Detect which cell encompasses the target text, then output its (X, Y) center coordinate. 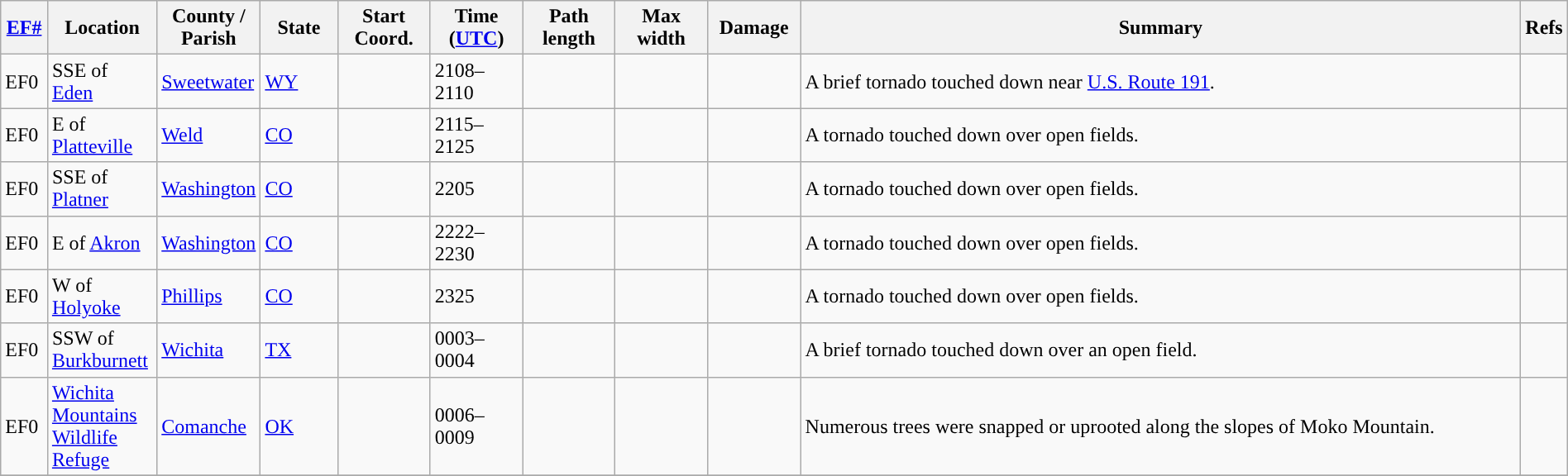
TX (299, 350)
E of Akron (102, 243)
State (299, 28)
0003–0004 (476, 350)
2108–2110 (476, 81)
SSE of Eden (102, 81)
0006–0009 (476, 426)
2115–2125 (476, 136)
Wichita (208, 350)
A brief tornado touched down over an open field. (1161, 350)
Path length (569, 28)
EF# (25, 28)
W of Holyoke (102, 296)
Refs (1544, 28)
Phillips (208, 296)
County / Parish (208, 28)
Sweetwater (208, 81)
Damage (754, 28)
E of Platteville (102, 136)
2325 (476, 296)
Time (UTC) (476, 28)
Weld (208, 136)
WY (299, 81)
SSW of Burkburnett (102, 350)
Numerous trees were snapped or uprooted along the slopes of Moko Mountain. (1161, 426)
2205 (476, 188)
Comanche (208, 426)
SSE of Platner (102, 188)
Summary (1161, 28)
Start Coord. (384, 28)
OK (299, 426)
A brief tornado touched down near U.S. Route 191. (1161, 81)
2222–2230 (476, 243)
Location (102, 28)
Wichita Mountains Wildlife Refuge (102, 426)
Max width (662, 28)
